Output the [X, Y] coordinate of the center of the cell containing the given text.  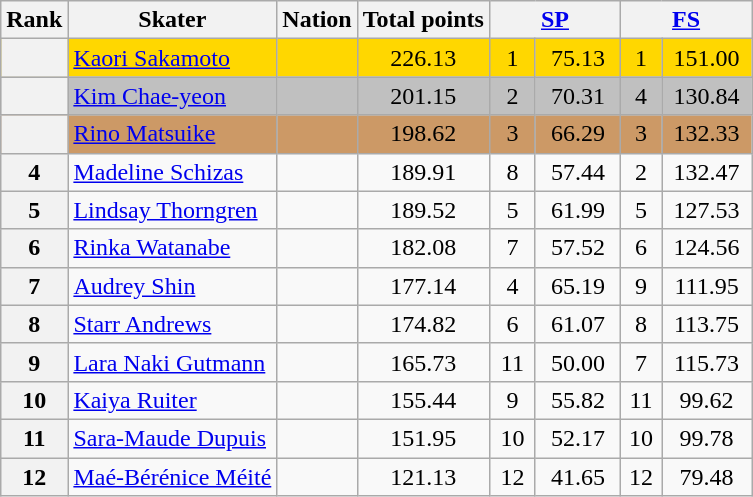
226.13 [423, 58]
Lara Naki Gutmann [172, 362]
Maé-Bérénice Méité [172, 477]
65.19 [578, 286]
Rank [34, 20]
127.53 [707, 210]
99.78 [707, 438]
177.14 [423, 286]
Audrey Shin [172, 286]
57.44 [578, 172]
Kaori Sakamoto [172, 58]
182.08 [423, 248]
99.62 [707, 400]
Total points [423, 20]
121.13 [423, 477]
Madeline Schizas [172, 172]
189.52 [423, 210]
189.91 [423, 172]
201.15 [423, 96]
198.62 [423, 134]
115.73 [707, 362]
Rinka Watanabe [172, 248]
Starr Andrews [172, 324]
124.56 [707, 248]
130.84 [707, 96]
Skater [172, 20]
41.65 [578, 477]
151.00 [707, 58]
Kaiya Ruiter [172, 400]
174.82 [423, 324]
Lindsay Thorngren [172, 210]
FS [686, 20]
61.99 [578, 210]
Rino Matsuike [172, 134]
Nation [317, 20]
151.95 [423, 438]
155.44 [423, 400]
165.73 [423, 362]
66.29 [578, 134]
Kim Chae-yeon [172, 96]
111.95 [707, 286]
61.07 [578, 324]
79.48 [707, 477]
50.00 [578, 362]
57.52 [578, 248]
113.75 [707, 324]
Sara-Maude Dupuis [172, 438]
55.82 [578, 400]
52.17 [578, 438]
70.31 [578, 96]
132.47 [707, 172]
SP [554, 20]
132.33 [707, 134]
75.13 [578, 58]
